Detect which cell encompasses the target text, then output its [X, Y] center coordinate. 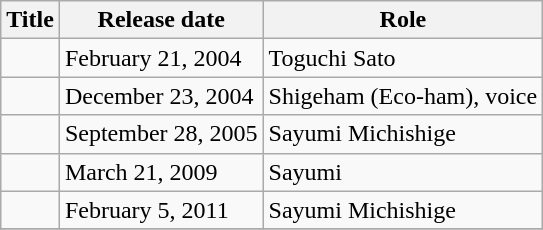
Toguchi Sato [403, 58]
Title [30, 20]
September 28, 2005 [161, 134]
Shigeham (Eco-ham), voice [403, 96]
February 21, 2004 [161, 58]
Role [403, 20]
December 23, 2004 [161, 96]
March 21, 2009 [161, 172]
Release date [161, 20]
Sayumi [403, 172]
February 5, 2011 [161, 210]
